Capture the cell that displays the provided text and extract its [X, Y] central coordinate. 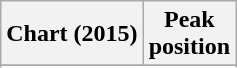
Chart (2015) [72, 34]
Peak position [189, 34]
